Scan for the cell matching the given text and deliver its (X, Y) coordinate at center. 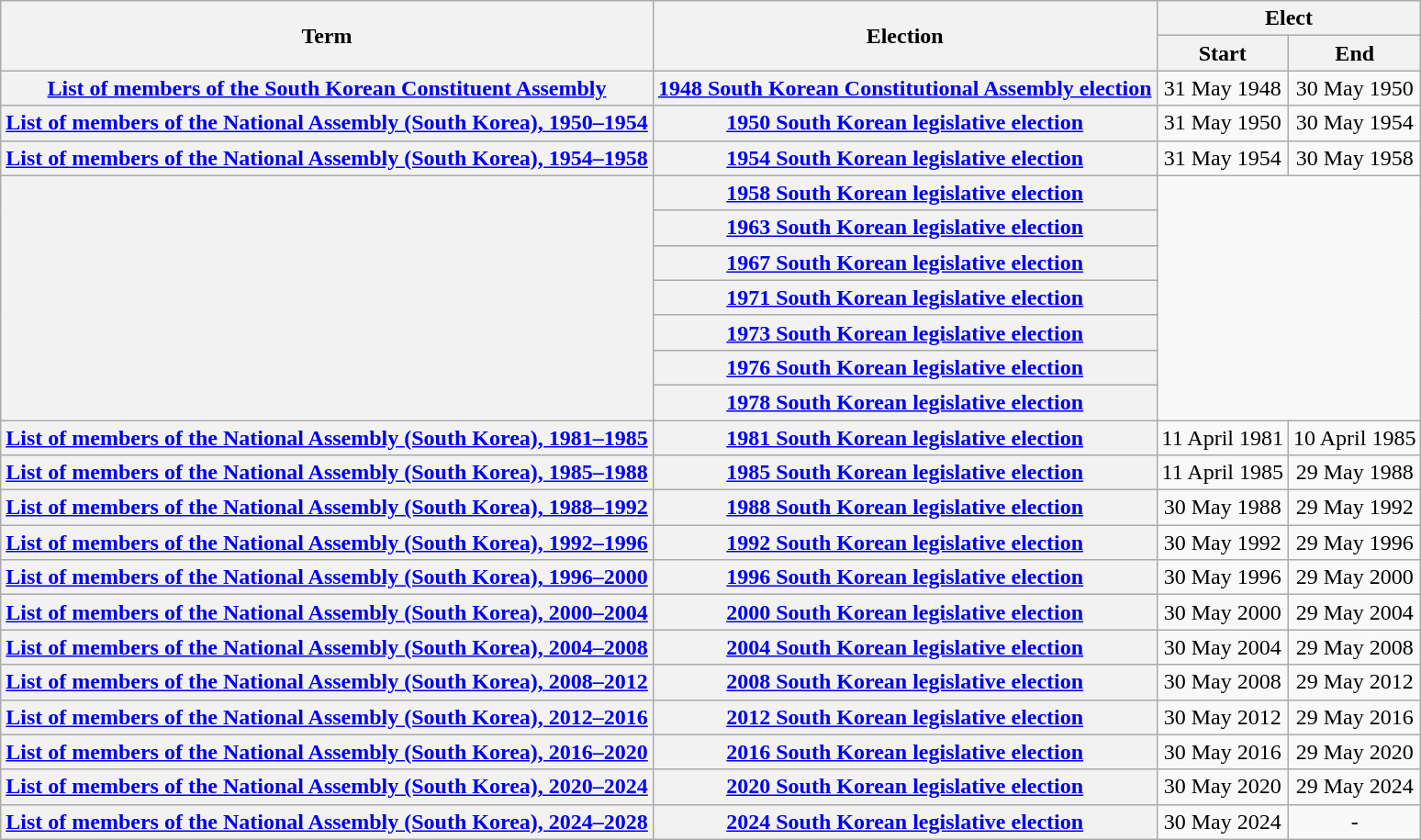
List of members of the National Assembly (South Korea), 1992–1996 (327, 543)
30 May 1958 (1355, 158)
30 May 1988 (1223, 508)
1992 South Korean legislative election (905, 543)
List of members of the National Assembly (South Korea), 2008–2012 (327, 682)
31 May 1948 (1223, 88)
31 May 1954 (1223, 158)
2024 South Korean legislative election (905, 822)
1950 South Korean legislative election (905, 123)
30 May 2024 (1223, 822)
List of members of the National Assembly (South Korea), 2012–2016 (327, 717)
Term (327, 36)
30 May 1954 (1355, 123)
30 May 2012 (1223, 717)
List of members of the National Assembly (South Korea), 1954–1958 (327, 158)
Election (905, 36)
29 May 1996 (1355, 543)
List of members of the National Assembly (South Korea), 2020–2024 (327, 787)
29 May 1988 (1355, 473)
11 April 1985 (1223, 473)
1978 South Korean legislative election (905, 402)
1967 South Korean legislative election (905, 263)
29 May 2012 (1355, 682)
30 May 1950 (1355, 88)
29 May 2008 (1355, 647)
2008 South Korean legislative election (905, 682)
1958 South Korean legislative election (905, 193)
31 May 1950 (1223, 123)
30 May 2020 (1223, 787)
List of members of the National Assembly (South Korea), 2004–2008 (327, 647)
30 May 2004 (1223, 647)
1981 South Korean legislative election (905, 438)
List of members of the National Assembly (South Korea), 2024–2028 (327, 822)
29 May 2020 (1355, 752)
- (1355, 822)
1988 South Korean legislative election (905, 508)
List of members of the National Assembly (South Korea), 1981–1985 (327, 438)
30 May 2008 (1223, 682)
29 May 2004 (1355, 612)
List of members of the National Assembly (South Korea), 2000–2004 (327, 612)
11 April 1981 (1223, 438)
2012 South Korean legislative election (905, 717)
30 May 1992 (1223, 543)
2016 South Korean legislative election (905, 752)
List of members of the South Korean Constituent Assembly (327, 88)
1976 South Korean legislative election (905, 367)
30 May 2016 (1223, 752)
29 May 2024 (1355, 787)
29 May 2016 (1355, 717)
Elect (1289, 18)
1996 South Korean legislative election (905, 577)
List of members of the National Assembly (South Korea), 1950–1954 (327, 123)
30 May 2000 (1223, 612)
2000 South Korean legislative election (905, 612)
29 May 2000 (1355, 577)
List of members of the National Assembly (South Korea), 1985–1988 (327, 473)
1971 South Korean legislative election (905, 297)
1985 South Korean legislative election (905, 473)
29 May 1992 (1355, 508)
1963 South Korean legislative election (905, 228)
1954 South Korean legislative election (905, 158)
Start (1223, 53)
2020 South Korean legislative election (905, 787)
30 May 1996 (1223, 577)
1948 South Korean Constitutional Assembly election (905, 88)
List of members of the National Assembly (South Korea), 1988–1992 (327, 508)
1973 South Korean legislative election (905, 332)
10 April 1985 (1355, 438)
List of members of the National Assembly (South Korea), 1996–2000 (327, 577)
End (1355, 53)
List of members of the National Assembly (South Korea), 2016–2020 (327, 752)
2004 South Korean legislative election (905, 647)
